Provide the [x, y] coordinate of the cell's center where the given text is located.  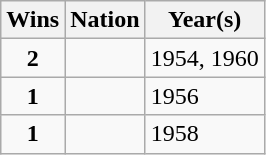
Nation [105, 20]
1958 [204, 134]
1954, 1960 [204, 58]
1956 [204, 96]
2 [33, 58]
Year(s) [204, 20]
Wins [33, 20]
